Determine the (x, y) coordinate at the center of the cell enclosing the given text.  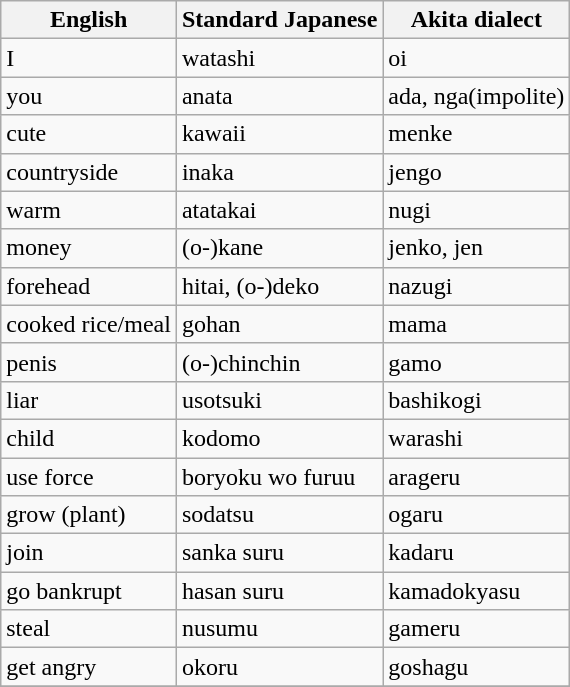
English (89, 20)
hitai, (o-)deko (279, 286)
get angry (89, 667)
(o-)kane (279, 248)
you (89, 96)
money (89, 248)
hasan suru (279, 591)
arageru (476, 477)
mama (476, 324)
kodomo (279, 438)
kamadokyasu (476, 591)
I (89, 58)
sodatsu (279, 515)
anata (279, 96)
forehead (89, 286)
join (89, 553)
gameru (476, 629)
ada, nga(impolite) (476, 96)
gamo (476, 362)
steal (89, 629)
jenko, jen (476, 248)
Akita dialect (476, 20)
(o-)chinchin (279, 362)
nazugi (476, 286)
kadaru (476, 553)
sanka suru (279, 553)
warashi (476, 438)
watashi (279, 58)
kawaii (279, 134)
countryside (89, 172)
gohan (279, 324)
nugi (476, 210)
cooked rice/meal (89, 324)
child (89, 438)
usotsuki (279, 400)
warm (89, 210)
nusumu (279, 629)
jengo (476, 172)
use force (89, 477)
Standard Japanese (279, 20)
liar (89, 400)
okoru (279, 667)
oi (476, 58)
go bankrupt (89, 591)
grow (plant) (89, 515)
penis (89, 362)
goshagu (476, 667)
ogaru (476, 515)
cute (89, 134)
bashikogi (476, 400)
atatakai (279, 210)
inaka (279, 172)
boryoku wo furuu (279, 477)
menke (476, 134)
